Pinpoint the cell where the given text exists, returning its (X, Y) midpoint coordinate. 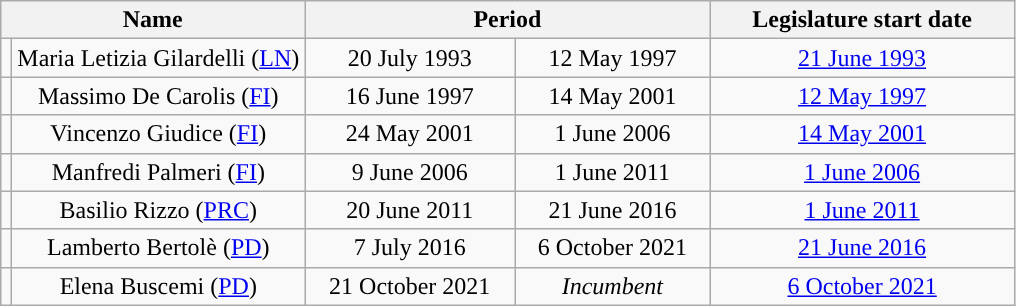
Incumbent (612, 286)
7 July 2016 (410, 248)
Maria Letizia Gilardelli (LN) (158, 58)
Massimo De Carolis (FI) (158, 96)
24 May 2001 (410, 134)
16 June 1997 (410, 96)
Legislature start date (862, 20)
Lamberto Bertolè (PD) (158, 248)
Manfredi Palmeri (FI) (158, 172)
20 June 2011 (410, 210)
Name (153, 20)
Elena Buscemi (PD) (158, 286)
9 June 2006 (410, 172)
21 October 2021 (410, 286)
Basilio Rizzo (PRC) (158, 210)
20 July 1993 (410, 58)
21 June 1993 (862, 58)
Period (508, 20)
Vincenzo Giudice (FI) (158, 134)
